Find where the given text appears and provide that cell's center as [X, Y] coordinate. 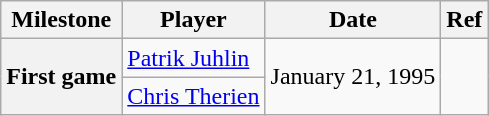
Date [353, 20]
Milestone [62, 20]
Patrik Juhlin [194, 58]
January 21, 1995 [353, 77]
Player [194, 20]
Ref [464, 20]
Chris Therien [194, 96]
First game [62, 77]
